Extract the (X, Y) coordinate from the center of the cell holding the provided text.  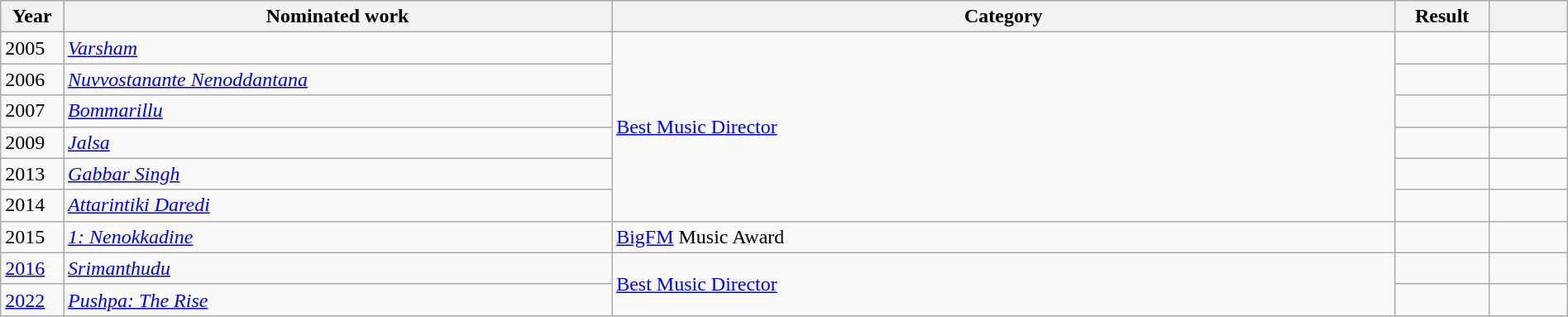
2014 (32, 205)
BigFM Music Award (1004, 237)
Category (1004, 17)
2016 (32, 268)
Bommarillu (337, 111)
Varsham (337, 48)
2006 (32, 79)
Nuvvostanante Nenoddantana (337, 79)
2007 (32, 111)
Gabbar Singh (337, 174)
Srimanthudu (337, 268)
Result (1442, 17)
2015 (32, 237)
Nominated work (337, 17)
2009 (32, 142)
Attarintiki Daredi (337, 205)
2005 (32, 48)
2022 (32, 300)
Pushpa: The Rise (337, 300)
Jalsa (337, 142)
2013 (32, 174)
1: Nenokkadine (337, 237)
Year (32, 17)
